Return the [X, Y] coordinate for the center point of the cell that contains the specified text.  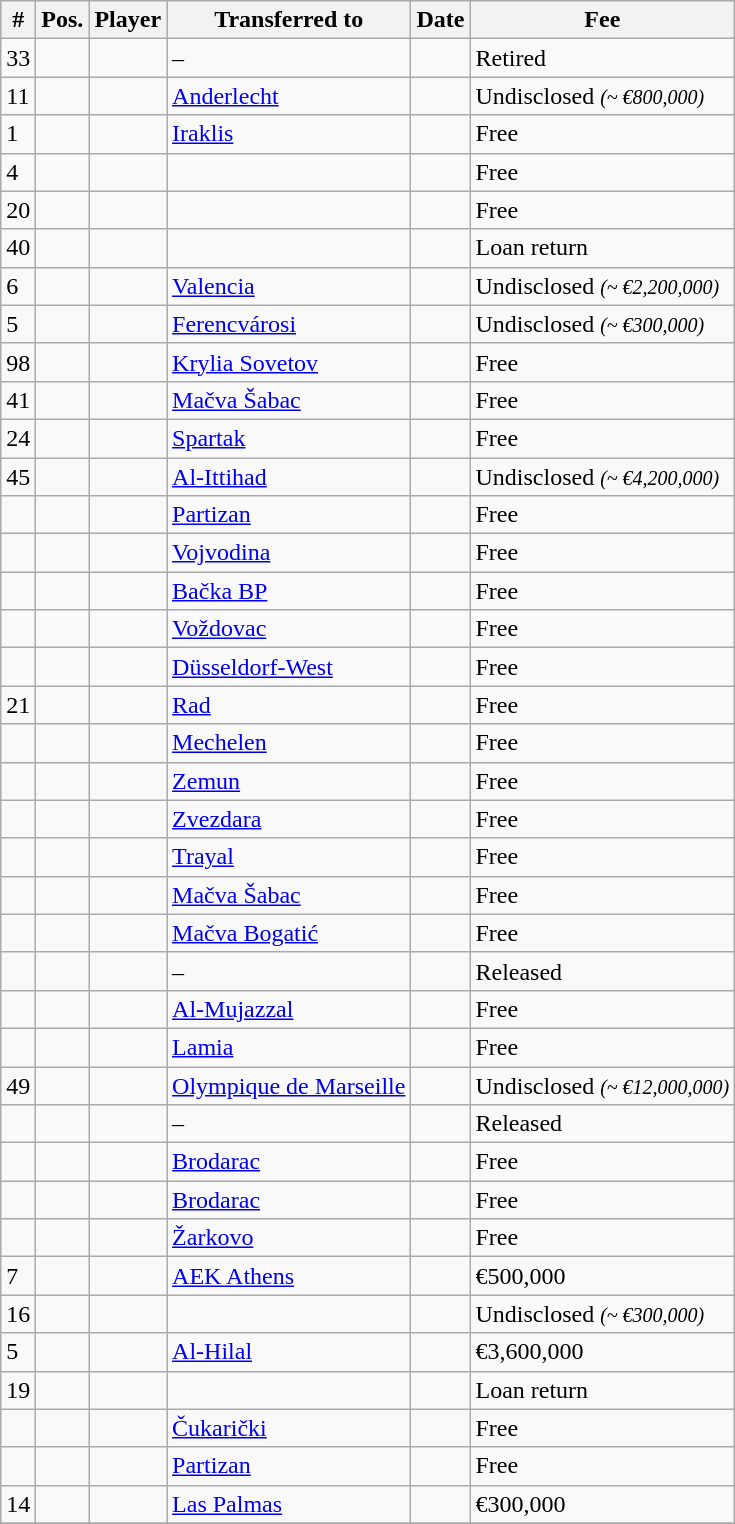
Čukarički [289, 1428]
7 [18, 1276]
14 [18, 1504]
24 [18, 438]
Bačka BP [289, 591]
# [18, 20]
Trayal [289, 857]
Retired [602, 58]
1 [18, 134]
Las Palmas [289, 1504]
Pos. [62, 20]
Mačva Bogatić [289, 933]
Al-Mujazzal [289, 1009]
Al-Ittihad [289, 477]
11 [18, 96]
33 [18, 58]
Transferred to [289, 20]
20 [18, 210]
6 [18, 286]
Undisclosed (~ €800,000) [602, 96]
Al-Hilal [289, 1352]
Düsseldorf-West [289, 667]
49 [18, 1085]
98 [18, 362]
Anderlecht [289, 96]
Fee [602, 20]
Undisclosed (~ €4,200,000) [602, 477]
Žarkovo [289, 1238]
Spartak [289, 438]
Zemun [289, 781]
Undisclosed (~ €12,000,000) [602, 1085]
€3,600,000 [602, 1352]
40 [18, 248]
Mechelen [289, 743]
Player [128, 20]
Krylia Sovetov [289, 362]
AEK Athens [289, 1276]
Zvezdara [289, 819]
16 [18, 1314]
Date [440, 20]
Undisclosed (~ €2,200,000) [602, 286]
Olympique de Marseille [289, 1085]
Valencia [289, 286]
45 [18, 477]
41 [18, 400]
19 [18, 1390]
Voždovac [289, 629]
Rad [289, 705]
Iraklis [289, 134]
Lamia [289, 1047]
21 [18, 705]
Vojvodina [289, 553]
4 [18, 172]
€500,000 [602, 1276]
Ferencvárosi [289, 324]
€300,000 [602, 1504]
